Capture the cell that displays the provided text and extract its (x, y) central coordinate. 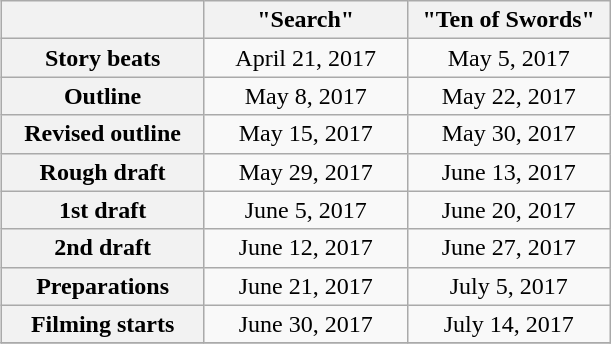
1st draft (102, 210)
June 21, 2017 (306, 286)
June 27, 2017 (508, 248)
April 21, 2017 (306, 58)
2nd draft (102, 248)
Revised outline (102, 134)
Rough draft (102, 172)
Preparations (102, 286)
May 30, 2017 (508, 134)
June 30, 2017 (306, 324)
July 5, 2017 (508, 286)
June 5, 2017 (306, 210)
June 13, 2017 (508, 172)
July 14, 2017 (508, 324)
May 5, 2017 (508, 58)
May 22, 2017 (508, 96)
June 12, 2017 (306, 248)
Outline (102, 96)
"Ten of Swords" (508, 20)
May 15, 2017 (306, 134)
"Search" (306, 20)
May 8, 2017 (306, 96)
Story beats (102, 58)
May 29, 2017 (306, 172)
Filming starts (102, 324)
June 20, 2017 (508, 210)
